Search for the cell housing the specified text and yield its [x, y] center coordinate. 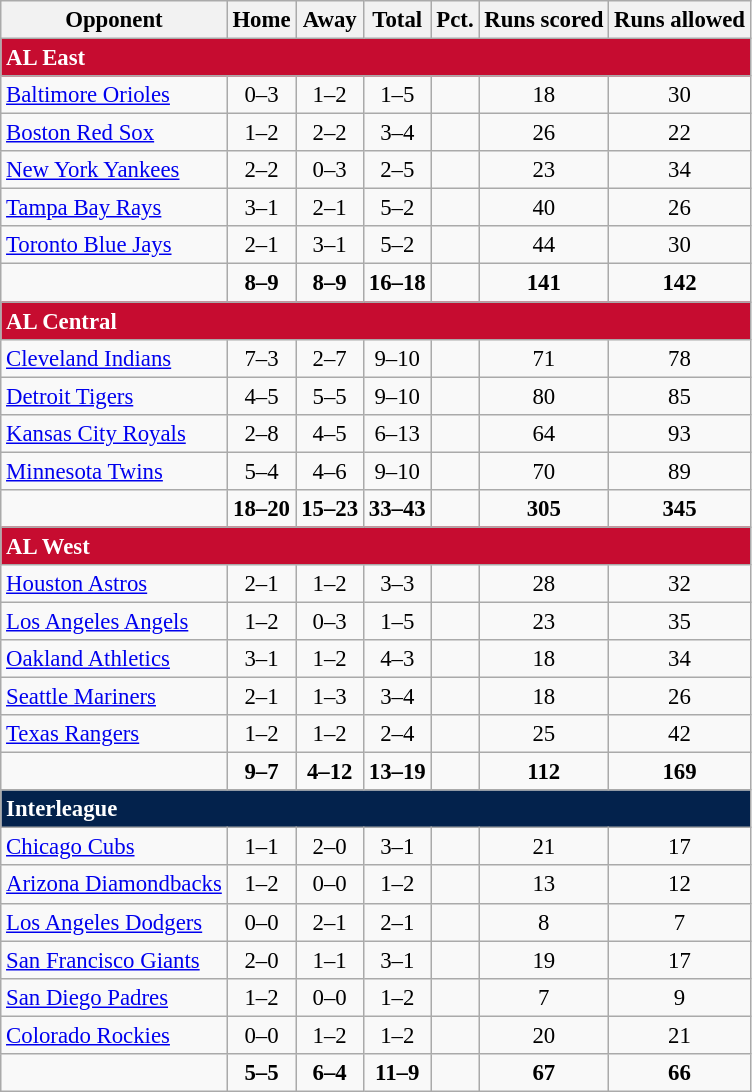
35 [680, 621]
5–4 [262, 471]
Baltimore Orioles [114, 95]
Pct. [455, 20]
Los Angeles Dodgers [114, 922]
13–19 [397, 772]
Interleague [376, 809]
15–23 [330, 509]
16–18 [397, 283]
New York Yankees [114, 170]
9–7 [262, 772]
Kansas City Royals [114, 433]
4–3 [397, 659]
89 [680, 471]
25 [544, 734]
64 [544, 433]
Away [330, 20]
4–6 [330, 471]
Tampa Bay Rays [114, 208]
44 [544, 245]
Cleveland Indians [114, 358]
141 [544, 283]
13 [544, 885]
71 [544, 358]
40 [544, 208]
Los Angeles Angels [114, 621]
28 [544, 584]
345 [680, 509]
42 [680, 734]
169 [680, 772]
Houston Astros [114, 584]
AL East [376, 58]
12 [680, 885]
2–4 [397, 734]
Minnesota Twins [114, 471]
Total [397, 20]
70 [544, 471]
Oakland Athletics [114, 659]
11–9 [397, 1073]
Boston Red Sox [114, 133]
Texas Rangers [114, 734]
San Francisco Giants [114, 960]
7–3 [262, 358]
4–12 [330, 772]
Home [262, 20]
AL West [376, 546]
3–3 [397, 584]
78 [680, 358]
Opponent [114, 20]
6–4 [330, 1073]
2–5 [397, 170]
Runs allowed [680, 20]
6–13 [397, 433]
18–20 [262, 509]
93 [680, 433]
85 [680, 396]
9 [680, 997]
142 [680, 283]
Toronto Blue Jays [114, 245]
Runs scored [544, 20]
305 [544, 509]
32 [680, 584]
20 [544, 1035]
Seattle Mariners [114, 697]
Detroit Tigers [114, 396]
Chicago Cubs [114, 847]
AL Central [376, 321]
8 [544, 922]
112 [544, 772]
San Diego Padres [114, 997]
66 [680, 1073]
2–7 [330, 358]
19 [544, 960]
Arizona Diamondbacks [114, 885]
2–8 [262, 433]
Colorado Rockies [114, 1035]
1–3 [330, 697]
67 [544, 1073]
80 [544, 396]
33–43 [397, 509]
22 [680, 133]
